Return [x, y] of the center of cell containing provided text 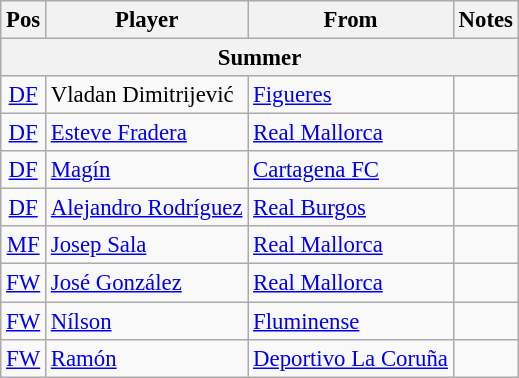
Notes [486, 20]
MF [24, 245]
Cartagena FC [350, 170]
Nílson [147, 321]
From [350, 20]
Esteve Fradera [147, 133]
José González [147, 283]
Figueres [350, 95]
Alejandro Rodríguez [147, 208]
Magín [147, 170]
Deportivo La Coruña [350, 358]
Player [147, 20]
Real Burgos [350, 208]
Pos [24, 20]
Ramón [147, 358]
Fluminense [350, 321]
Vladan Dimitrijević [147, 95]
Josep Sala [147, 245]
Summer [260, 58]
